Capture the cell that displays the provided text and extract its [X, Y] central coordinate. 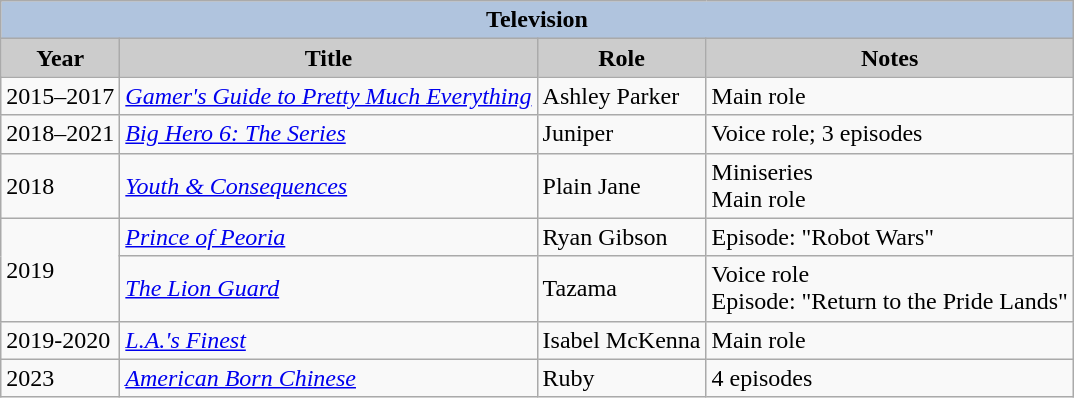
Notes [890, 58]
2018 [60, 186]
Plain Jane [622, 186]
2019-2020 [60, 340]
Ashley Parker [622, 96]
2018–2021 [60, 134]
2023 [60, 378]
The Lion Guard [328, 288]
Television [538, 20]
2019 [60, 270]
Voice role Episode: "Return to the Pride Lands" [890, 288]
Episode: "Robot Wars" [890, 237]
Miniseries Main role [890, 186]
Role [622, 58]
Year [60, 58]
Voice role; 3 episodes [890, 134]
Big Hero 6: The Series [328, 134]
Prince of Peoria [328, 237]
Youth & Consequences [328, 186]
Gamer's Guide to Pretty Much Everything [328, 96]
4 episodes [890, 378]
Ruby [622, 378]
2015–2017 [60, 96]
Ryan Gibson [622, 237]
American Born Chinese [328, 378]
Title [328, 58]
L.A.'s Finest [328, 340]
Isabel McKenna [622, 340]
Tazama [622, 288]
Juniper [622, 134]
